Capture the cell that displays the provided text and extract its (X, Y) central coordinate. 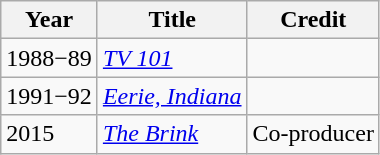
1991−92 (50, 96)
Year (50, 20)
Co-producer (313, 134)
Credit (313, 20)
Title (172, 20)
Eerie, Indiana (172, 96)
TV 101 (172, 58)
2015 (50, 134)
1988−89 (50, 58)
The Brink (172, 134)
